Return [X, Y] of the center of cell containing provided text 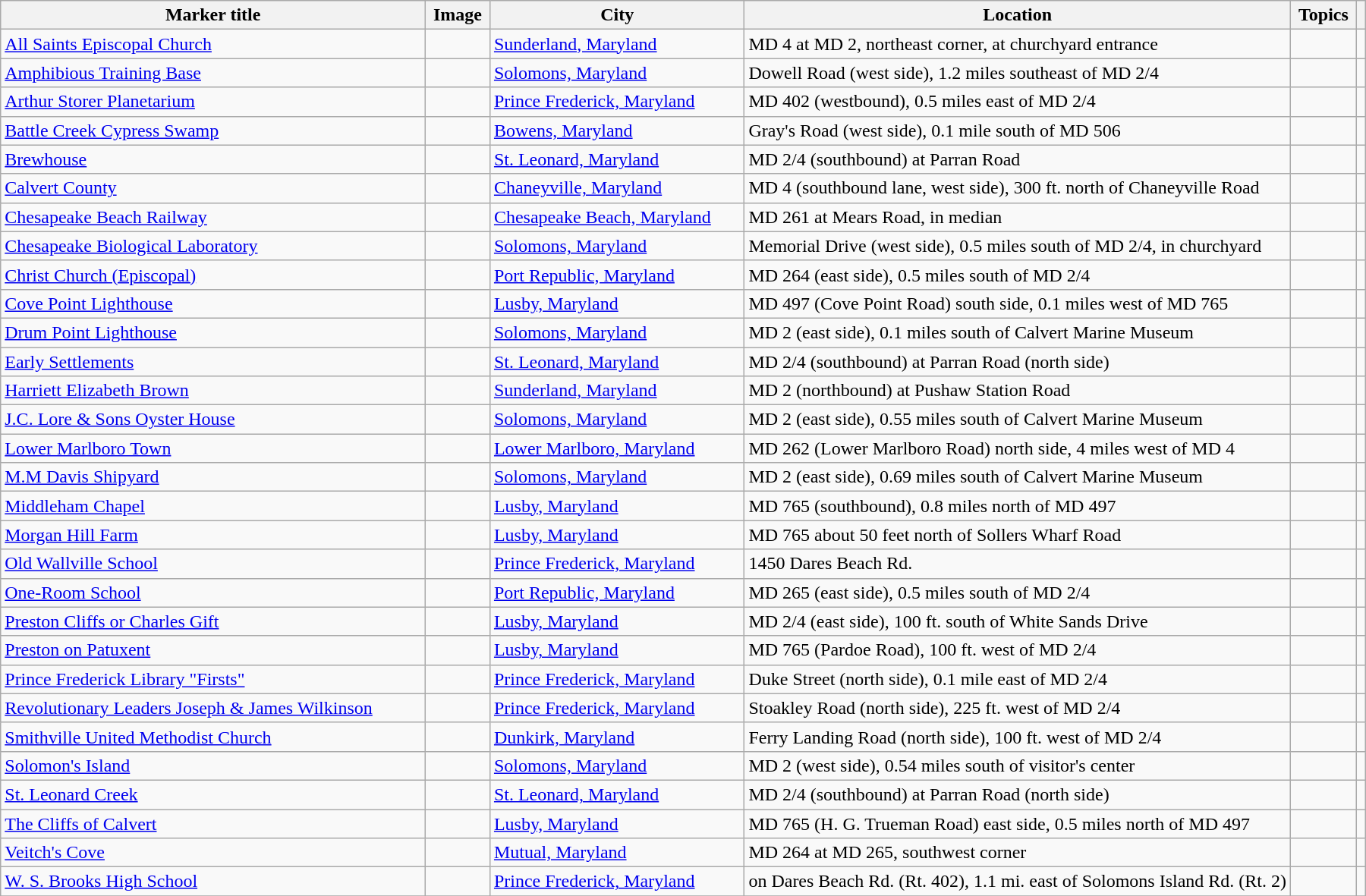
Solomon's Island [213, 766]
MD 765 (H. G. Trueman Road) east side, 0.5 miles north of MD 497 [1018, 823]
Amphibious Training Base [213, 73]
Cove Point Lighthouse [213, 303]
Ferry Landing Road (north side), 100 ft. west of MD 2/4 [1018, 737]
Gray's Road (west side), 0.1 mile south of MD 506 [1018, 130]
Calvert County [213, 188]
Arthur Storer Planetarium [213, 102]
Lower Marlboro, Maryland [616, 448]
MD 2/4 (southbound) at Parran Road [1018, 159]
Veitch's Cove [213, 853]
MD 765 (southbound), 0.8 miles north of MD 497 [1018, 506]
MD 2 (northbound) at Pushaw Station Road [1018, 391]
Stoakley Road (north side), 225 ft. west of MD 2/4 [1018, 708]
Preston on Patuxent [213, 650]
Drum Point Lighthouse [213, 332]
Chaneyville, Maryland [616, 188]
MD 265 (east side), 0.5 miles south of MD 2/4 [1018, 593]
Preston Cliffs or Charles Gift [213, 621]
Smithville United Methodist Church [213, 737]
MD 2 (west side), 0.54 miles south of visitor's center [1018, 766]
Chesapeake Beach Railway [213, 217]
Duke Street (north side), 0.1 mile east of MD 2/4 [1018, 679]
MD 264 at MD 265, southwest corner [1018, 853]
Prince Frederick Library "Firsts" [213, 679]
MD 4 (southbound lane, west side), 300 ft. north of Chaneyville Road [1018, 188]
Image [458, 15]
W. S. Brooks High School [213, 882]
MD 2/4 (east side), 100 ft. south of White Sands Drive [1018, 621]
on Dares Beach Rd. (Rt. 402), 1.1 mi. east of Solomons Island Rd. (Rt. 2) [1018, 882]
Lower Marlboro Town [213, 448]
Christ Church (Episcopal) [213, 275]
MD 2 (east side), 0.1 miles south of Calvert Marine Museum [1018, 332]
The Cliffs of Calvert [213, 823]
Location [1018, 15]
Topics [1324, 15]
Battle Creek Cypress Swamp [213, 130]
MD 4 at MD 2, northeast corner, at churchyard entrance [1018, 44]
One-Room School [213, 593]
Dowell Road (west side), 1.2 miles southeast of MD 2/4 [1018, 73]
Revolutionary Leaders Joseph & James Wilkinson [213, 708]
Morgan Hill Farm [213, 535]
MD 261 at Mears Road, in median [1018, 217]
Brewhouse [213, 159]
St. Leonard Creek [213, 794]
MD 765 about 50 feet north of Sollers Wharf Road [1018, 535]
MD 497 (Cove Point Road) south side, 0.1 miles west of MD 765 [1018, 303]
Memorial Drive (west side), 0.5 miles south of MD 2/4, in churchyard [1018, 246]
Marker title [213, 15]
Chesapeake Biological Laboratory [213, 246]
Harriett Elizabeth Brown [213, 391]
MD 262 (Lower Marlboro Road) north side, 4 miles west of MD 4 [1018, 448]
1450 Dares Beach Rd. [1018, 564]
MD 2 (east side), 0.69 miles south of Calvert Marine Museum [1018, 477]
MD 402 (westbound), 0.5 miles east of MD 2/4 [1018, 102]
MD 264 (east side), 0.5 miles south of MD 2/4 [1018, 275]
Early Settlements [213, 362]
Old Wallville School [213, 564]
Bowens, Maryland [616, 130]
MD 765 (Pardoe Road), 100 ft. west of MD 2/4 [1018, 650]
M.M Davis Shipyard [213, 477]
J.C. Lore & Sons Oyster House [213, 420]
Mutual, Maryland [616, 853]
All Saints Episcopal Church [213, 44]
City [616, 15]
Chesapeake Beach, Maryland [616, 217]
MD 2 (east side), 0.55 miles south of Calvert Marine Museum [1018, 420]
Middleham Chapel [213, 506]
Dunkirk, Maryland [616, 737]
